Scan for the cell matching the given text and deliver its (X, Y) coordinate at center. 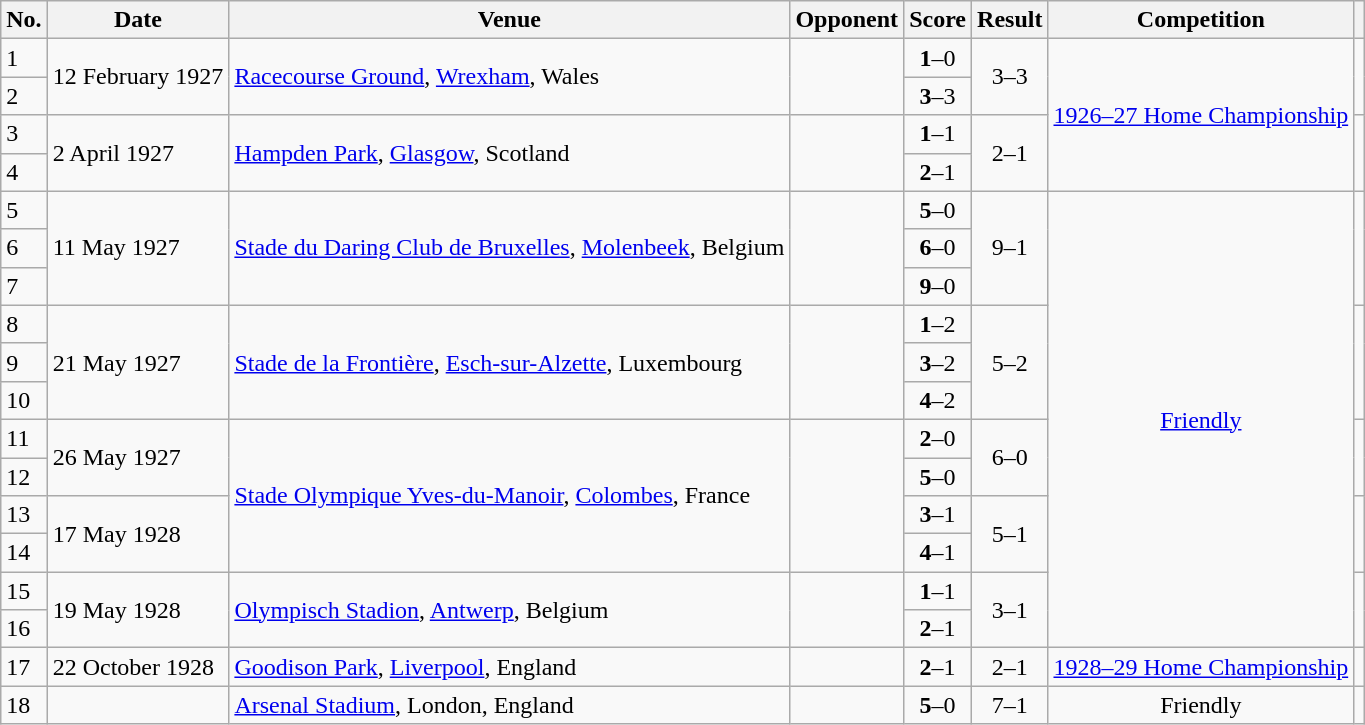
4–1 (938, 553)
9–1 (1010, 248)
Score (938, 20)
17 May 1928 (138, 534)
12 February 1927 (138, 77)
3 (24, 134)
Opponent (847, 20)
7 (24, 286)
2 (24, 96)
17 (24, 667)
1 (24, 58)
16 (24, 629)
Racecourse Ground, Wrexham, Wales (510, 77)
1–2 (938, 324)
5 (24, 210)
Stade du Daring Club de Bruxelles, Molenbeek, Belgium (510, 248)
Arsenal Stadium, London, England (510, 705)
14 (24, 553)
Date (138, 20)
13 (24, 515)
9–0 (938, 286)
11 May 1927 (138, 248)
Competition (1201, 20)
2–0 (938, 438)
15 (24, 591)
11 (24, 438)
1–0 (938, 58)
5–2 (1010, 362)
6 (24, 248)
18 (24, 705)
2 April 1927 (138, 153)
21 May 1927 (138, 362)
4–2 (938, 400)
9 (24, 362)
No. (24, 20)
7–1 (1010, 705)
4 (24, 172)
Stade Olympique Yves-du-Manoir, Colombes, France (510, 495)
22 October 1928 (138, 667)
Result (1010, 20)
19 May 1928 (138, 610)
5–1 (1010, 534)
3–2 (938, 362)
12 (24, 477)
Venue (510, 20)
26 May 1927 (138, 457)
10 (24, 400)
Hampden Park, Glasgow, Scotland (510, 153)
Stade de la Frontière, Esch-sur-Alzette, Luxembourg (510, 362)
Goodison Park, Liverpool, England (510, 667)
8 (24, 324)
Olympisch Stadion, Antwerp, Belgium (510, 610)
1928–29 Home Championship (1201, 667)
1926–27 Home Championship (1201, 115)
